Output the (x, y) coordinate of the center of the cell containing the given text.  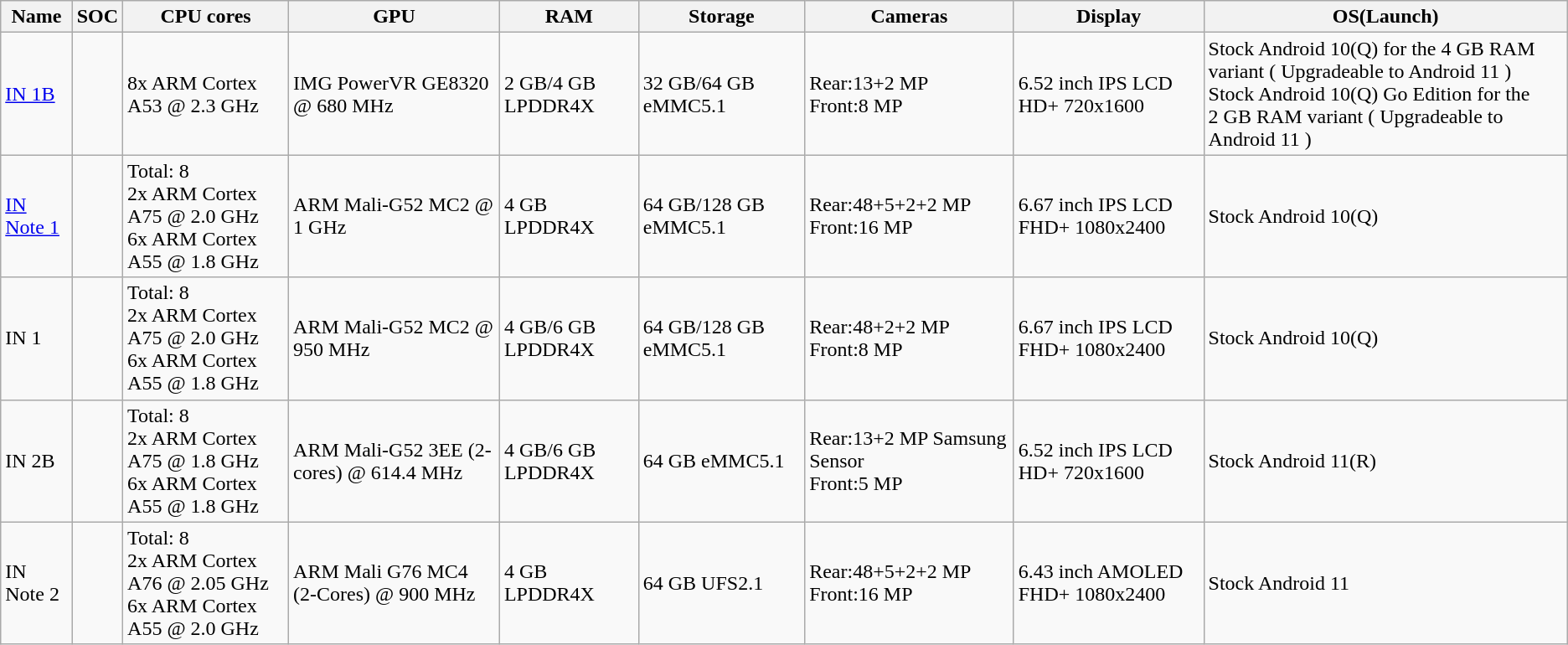
OS(Launch) (1385, 17)
Display (1109, 17)
ARM Mali G76 MC4 (2-Cores) @ 900 MHz (395, 583)
Stock Android 11 (1385, 583)
Stock Android 11(R) (1385, 461)
IN 2B (37, 461)
32 GB/64 GB eMMC5.1 (721, 94)
Rear:13+2 MP Samsung SensorFront:5 MP (910, 461)
Cameras (910, 17)
ARM Mali-G52 MC2 @ 950 MHz (395, 338)
IN Note 2 (37, 583)
IN 1B (37, 94)
RAM (569, 17)
GPU (395, 17)
Storage (721, 17)
IMG PowerVR GE8320 @ 680 MHz (395, 94)
Rear:48+2+2 MPFront:8 MP (910, 338)
Total: 82x ARM Cortex A76 @ 2.05 GHz6x ARM Cortex A55 @ 2.0 GHz (206, 583)
2 GB/4 GB LPDDR4X (569, 94)
8x ARM Cortex A53 @ 2.3 GHz (206, 94)
ARM Mali-G52 MC2 @ 1 GHz (395, 216)
IN Note 1 (37, 216)
64 GB UFS2.1 (721, 583)
Total: 82x ARM Cortex A75 @ 1.8 GHz6x ARM Cortex A55 @ 1.8 GHz (206, 461)
6.43 inch AMOLED FHD+ 1080x2400 (1109, 583)
ARM Mali-G52 3EE (2-cores) @ 614.4 MHz (395, 461)
SOC (97, 17)
64 GB eMMC5.1 (721, 461)
IN 1 (37, 338)
Rear:13+2 MPFront:8 MP (910, 94)
Name (37, 17)
CPU cores (206, 17)
